Search for the cell housing the specified text and yield its (x, y) center coordinate. 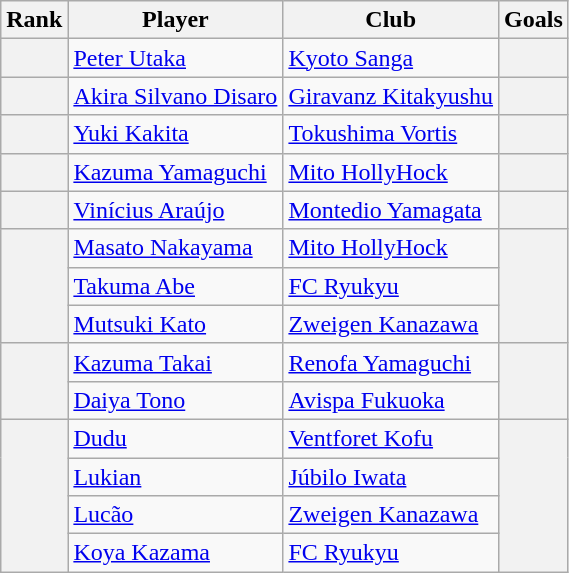
Daiya Tono (176, 400)
Tokushima Vortis (391, 134)
Júbilo Iwata (391, 477)
Koya Kazama (176, 553)
Montedio Yamagata (391, 210)
Mutsuki Kato (176, 324)
Avispa Fukuoka (391, 400)
Lukian (176, 477)
Yuki Kakita (176, 134)
Vinícius Araújo (176, 210)
Player (176, 20)
Takuma Abe (176, 286)
Club (391, 20)
Goals (534, 20)
Ventforet Kofu (391, 438)
Lucão (176, 515)
Peter Utaka (176, 58)
Akira Silvano Disaro (176, 96)
Dudu (176, 438)
Masato Nakayama (176, 248)
Giravanz Kitakyushu (391, 96)
Rank (34, 20)
Renofa Yamaguchi (391, 362)
Kazuma Yamaguchi (176, 172)
Kazuma Takai (176, 362)
Kyoto Sanga (391, 58)
